Capture the cell that displays the provided text and extract its [x, y] central coordinate. 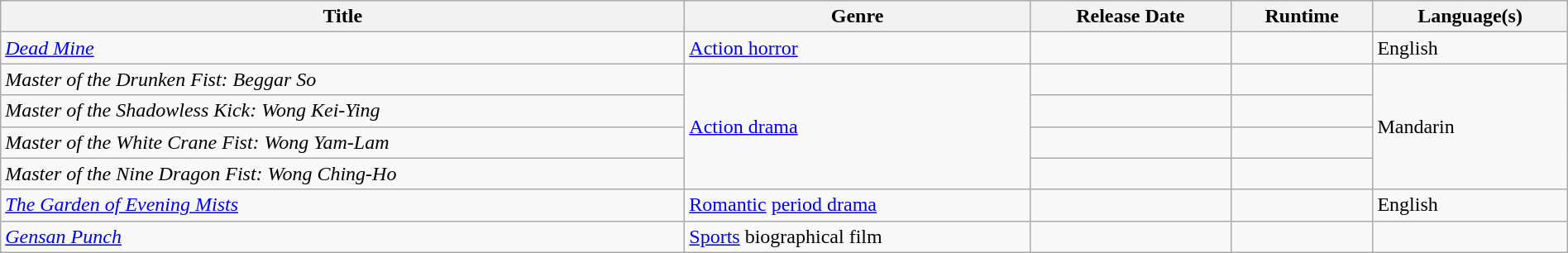
The Garden of Evening Mists [342, 205]
Master of the Drunken Fist: Beggar So [342, 79]
Dead Mine [342, 48]
Genre [857, 17]
Gensan Punch [342, 236]
Master of the White Crane Fist: Wong Yam-Lam [342, 142]
Action drama [857, 126]
Action horror [857, 48]
Language(s) [1470, 17]
Title [342, 17]
Release Date [1130, 17]
Runtime [1302, 17]
Mandarin [1470, 126]
Master of the Shadowless Kick: Wong Kei-Ying [342, 111]
Sports biographical film [857, 236]
Romantic period drama [857, 205]
Master of the Nine Dragon Fist: Wong Ching-Ho [342, 174]
